Detect which cell encompasses the target text, then output its (X, Y) center coordinate. 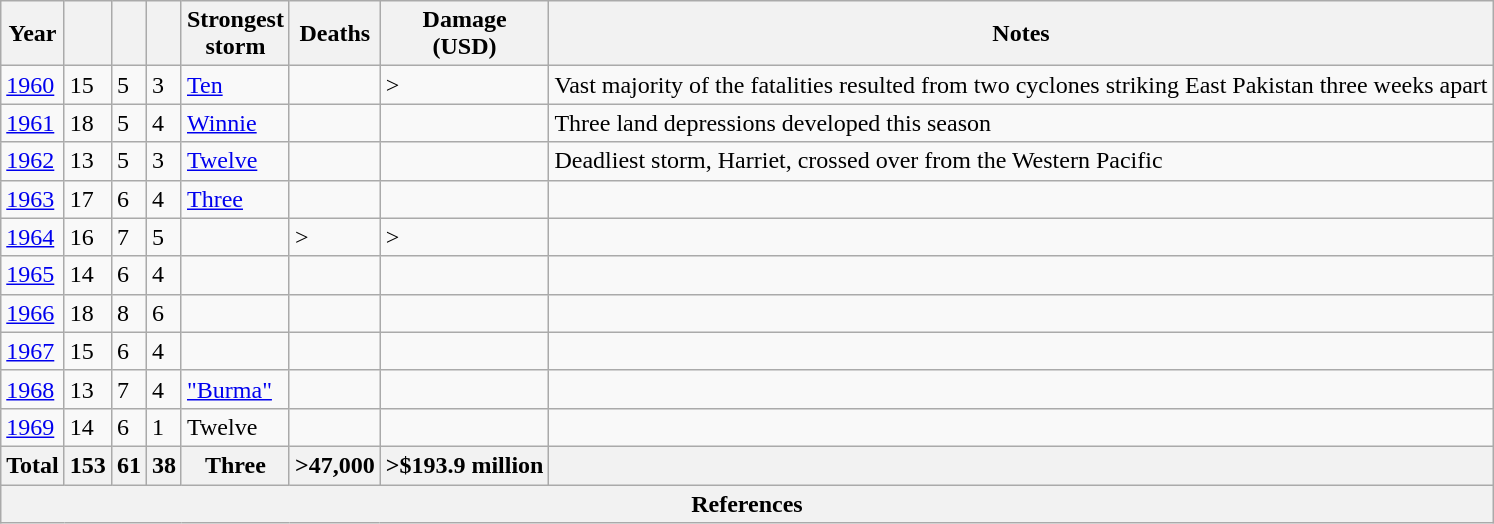
1965 (33, 275)
1969 (33, 427)
Deaths (334, 34)
Notes (1021, 34)
Total (33, 465)
61 (128, 465)
"Burma" (235, 389)
8 (128, 313)
16 (88, 237)
1 (164, 427)
Strongeststorm (235, 34)
Year (33, 34)
1967 (33, 351)
1963 (33, 199)
Winnie (235, 123)
153 (88, 465)
1966 (33, 313)
References (747, 503)
Damage(USD) (464, 34)
1962 (33, 161)
Vast majority of the fatalities resulted from two cyclones striking East Pakistan three weeks apart (1021, 85)
Three land depressions developed this season (1021, 123)
1964 (33, 237)
17 (88, 199)
38 (164, 465)
>$193.9 million (464, 465)
Ten (235, 85)
1968 (33, 389)
>47,000 (334, 465)
1961 (33, 123)
Deadliest storm, Harriet, crossed over from the Western Pacific (1021, 161)
1960 (33, 85)
